Return the [X, Y] coordinate for the center point of the cell that contains the specified text.  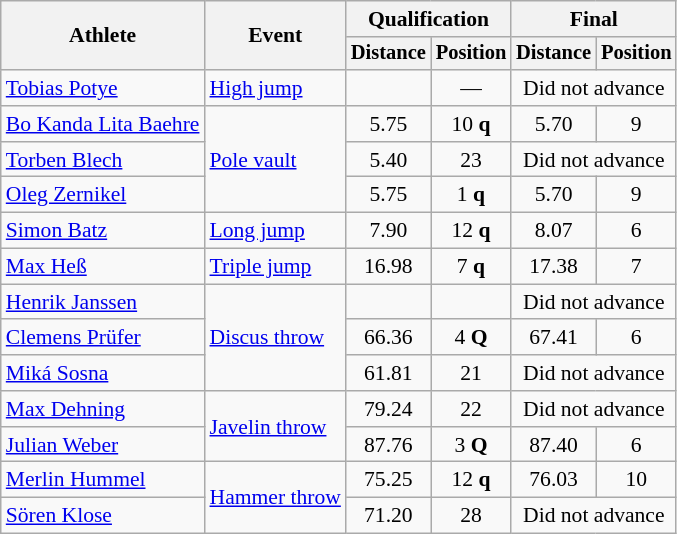
3 Q [471, 445]
Torben Blech [103, 160]
87.40 [554, 445]
Tobias Potye [103, 88]
66.36 [388, 338]
Max Dehning [103, 409]
Miká Sosna [103, 373]
7.90 [388, 231]
79.24 [388, 409]
76.03 [554, 480]
Julian Weber [103, 445]
7 q [471, 267]
Sören Klose [103, 516]
23 [471, 160]
Event [274, 36]
87.76 [388, 445]
8.07 [554, 231]
71.20 [388, 516]
Max Heß [103, 267]
Final [594, 19]
Henrik Janssen [103, 302]
7 [636, 267]
Hammer throw [274, 498]
21 [471, 373]
Oleg Zernikel [103, 195]
Long jump [274, 231]
— [471, 88]
Bo Kanda Lita Baehre [103, 124]
Javelin throw [274, 426]
5.40 [388, 160]
Merlin Hummel [103, 480]
67.41 [554, 338]
75.25 [388, 480]
High jump [274, 88]
61.81 [388, 373]
28 [471, 516]
Simon Batz [103, 231]
16.98 [388, 267]
10 q [471, 124]
Discus throw [274, 338]
17.38 [554, 267]
Qualification [428, 19]
10 [636, 480]
Clemens Prüfer [103, 338]
1 q [471, 195]
Athlete [103, 36]
22 [471, 409]
4 Q [471, 338]
Triple jump [274, 267]
Pole vault [274, 160]
